Provide the (x, y) coordinate of the cell's center where the given text is located.  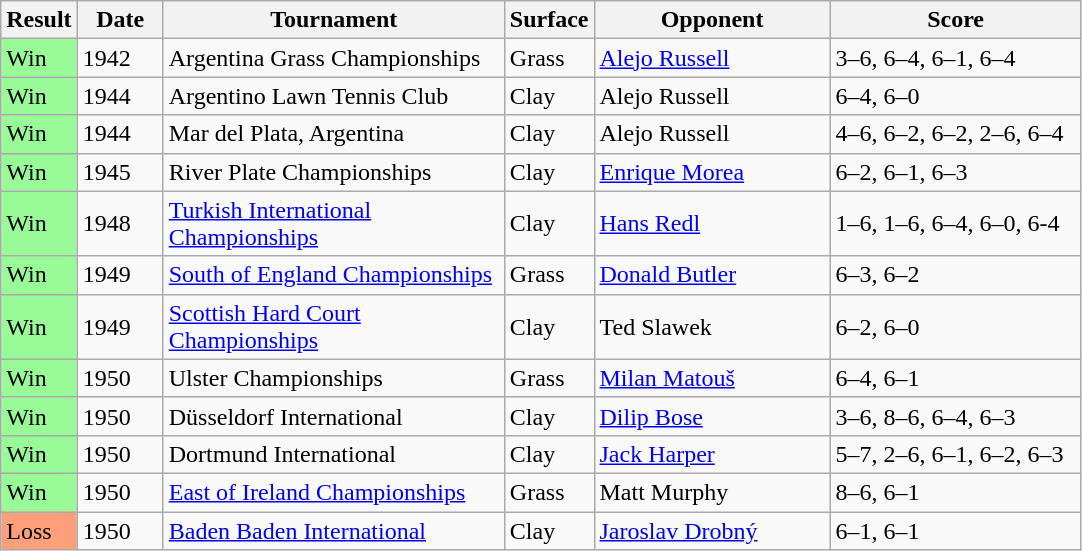
Mar del Plata, Argentina (334, 134)
Opponent (712, 20)
Matt Murphy (712, 492)
1945 (120, 172)
Jaroslav Drobný (712, 531)
Argentino Lawn Tennis Club (334, 96)
6–1, 6–1 (956, 531)
Tournament (334, 20)
Loss (39, 531)
1–6, 1–6, 6–4, 6–0, 6-4 (956, 224)
6–4, 6–0 (956, 96)
6–4, 6–1 (956, 378)
Result (39, 20)
Surface (549, 20)
8–6, 6–1 (956, 492)
6–3, 6–2 (956, 275)
Jack Harper (712, 454)
Düsseldorf International (334, 416)
1942 (120, 58)
South of England Championships (334, 275)
Baden Baden International (334, 531)
5–7, 2–6, 6–1, 6–2, 6–3 (956, 454)
1948 (120, 224)
River Plate Championships (334, 172)
Hans Redl (712, 224)
Donald Butler (712, 275)
Scottish Hard Court Championships (334, 326)
3–6, 6–4, 6–1, 6–4 (956, 58)
Ted Slawek (712, 326)
Score (956, 20)
4–6, 6–2, 6–2, 2–6, 6–4 (956, 134)
Date (120, 20)
Dortmund International (334, 454)
Dilip Bose (712, 416)
6–2, 6–0 (956, 326)
Milan Matouš (712, 378)
Ulster Championships (334, 378)
Turkish International Championships (334, 224)
Enrique Morea (712, 172)
Argentina Grass Championships (334, 58)
6–2, 6–1, 6–3 (956, 172)
3–6, 8–6, 6–4, 6–3 (956, 416)
East of Ireland Championships (334, 492)
